From the cell containing the given text, extract its center point as (X, Y) coordinate. 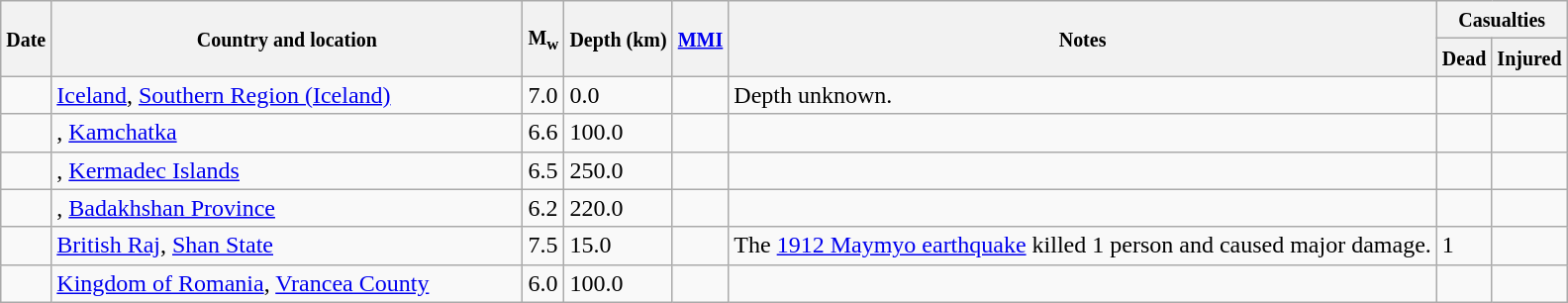
Country and location (287, 39)
Mw (543, 39)
7.5 (543, 246)
, Badakhshan Province (287, 208)
Depth unknown. (1083, 95)
Notes (1083, 39)
Dead (1464, 57)
Iceland, Southern Region (Iceland) (287, 95)
6.0 (543, 283)
0.0 (618, 95)
250.0 (618, 170)
6.6 (543, 133)
, Kermadec Islands (287, 170)
, Kamchatka (287, 133)
15.0 (618, 246)
British Raj, Shan State (287, 246)
1 (1464, 246)
Casualties (1502, 20)
Date (26, 39)
220.0 (618, 208)
6.2 (543, 208)
6.5 (543, 170)
7.0 (543, 95)
The 1912 Maymyo earthquake killed 1 person and caused major damage. (1083, 246)
Depth (km) (618, 39)
Kingdom of Romania, Vrancea County (287, 283)
Injured (1529, 57)
MMI (701, 39)
